Determine the (x, y) coordinate at the center of the cell enclosing the given text.  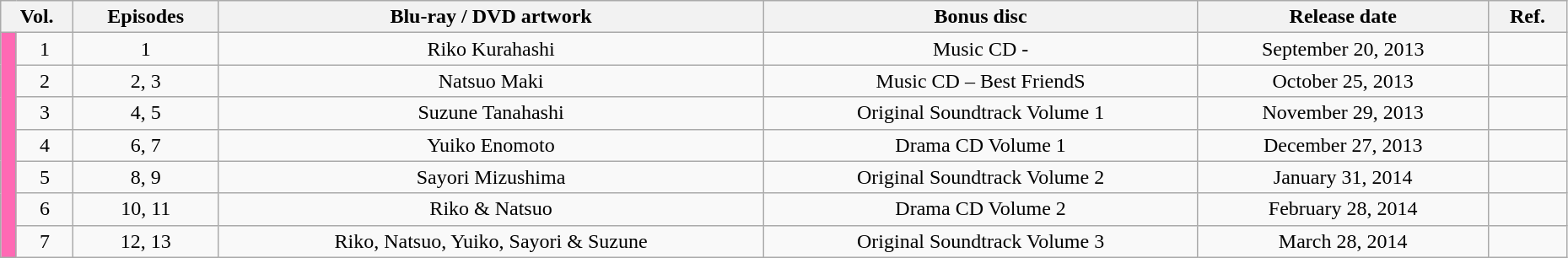
Sayori Mizushima (491, 177)
Bonus disc (980, 17)
September 20, 2013 (1343, 49)
Riko Kurahashi (491, 49)
Music CD – Best FriendS (980, 81)
March 28, 2014 (1343, 241)
Vol. (37, 17)
6 (44, 209)
8, 9 (146, 177)
Release date (1343, 17)
Drama CD Volume 2 (980, 209)
December 27, 2013 (1343, 145)
Episodes (146, 17)
Suzune Tanahashi (491, 113)
Original Soundtrack Volume 1 (980, 113)
2 (44, 81)
November 29, 2013 (1343, 113)
October 25, 2013 (1343, 81)
4, 5 (146, 113)
Original Soundtrack Volume 2 (980, 177)
Yuiko Enomoto (491, 145)
6, 7 (146, 145)
Blu-ray / DVD artwork (491, 17)
10, 11 (146, 209)
3 (44, 113)
4 (44, 145)
February 28, 2014 (1343, 209)
Riko, Natsuo, Yuiko, Sayori & Suzune (491, 241)
Drama CD Volume 1 (980, 145)
Riko & Natsuo (491, 209)
7 (44, 241)
12, 13 (146, 241)
5 (44, 177)
2, 3 (146, 81)
Original Soundtrack Volume 3 (980, 241)
January 31, 2014 (1343, 177)
Natsuo Maki (491, 81)
Ref. (1528, 17)
Music CD - (980, 49)
